Provide the [x, y] coordinate of the cell's center where the given text is located.  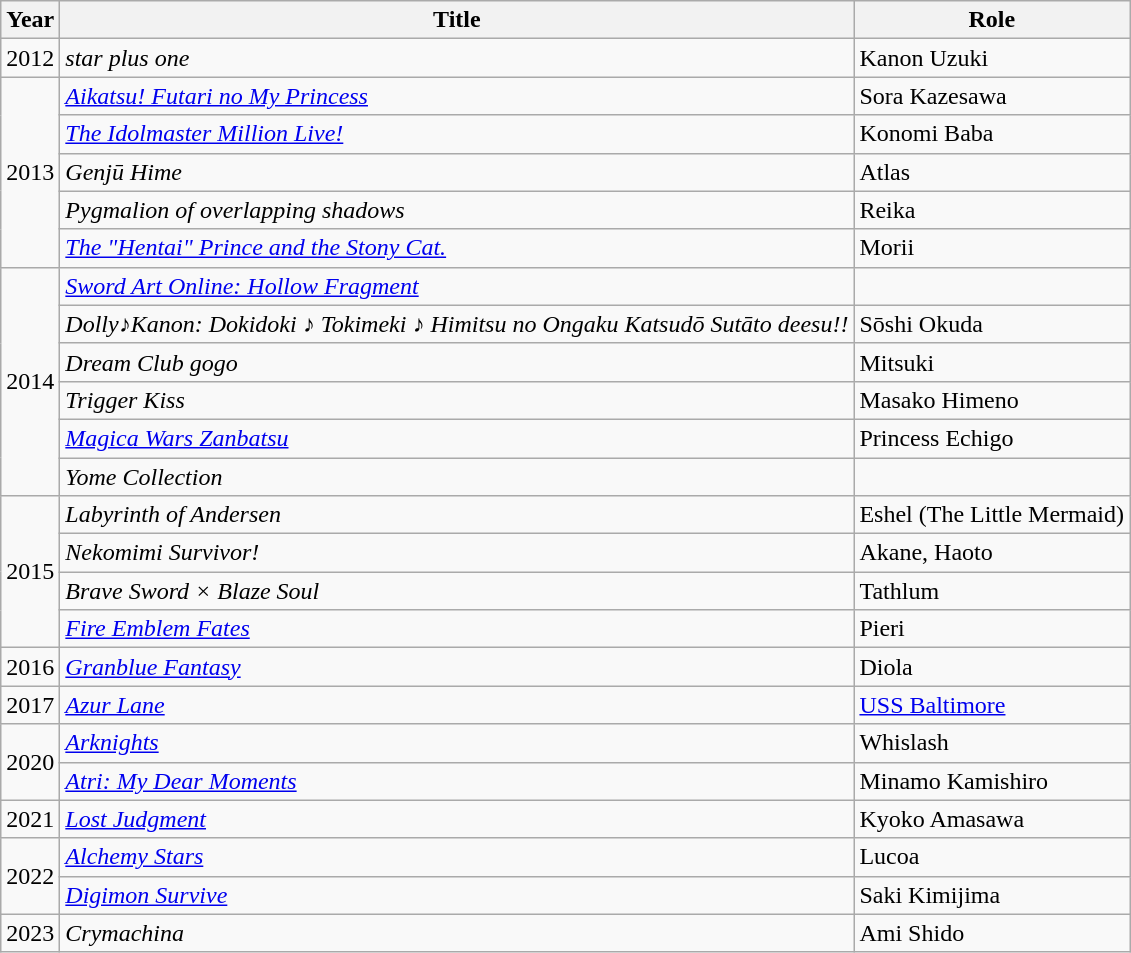
Dream Club gogo [457, 362]
Pieri [992, 629]
Arknights [457, 743]
2020 [30, 762]
Konomi Baba [992, 134]
Whislash [992, 743]
2017 [30, 705]
Mitsuki [992, 362]
star plus one [457, 58]
Magica Wars Zanbatsu [457, 438]
Diola [992, 667]
Digimon Survive [457, 895]
2015 [30, 572]
The "Hentai" Prince and the Stony Cat. [457, 248]
Azur Lane [457, 705]
Akane, Haoto [992, 553]
Princess Echigo [992, 438]
Fire Emblem Fates [457, 629]
Ami Shido [992, 933]
Brave Sword × Blaze Soul [457, 591]
Trigger Kiss [457, 400]
The Idolmaster Million Live! [457, 134]
Tathlum [992, 591]
Nekomimi Survivor! [457, 553]
Morii [992, 248]
Aikatsu! Futari no My Princess [457, 96]
Genjū Hime [457, 172]
2022 [30, 876]
Kanon Uzuki [992, 58]
Lucoa [992, 857]
Eshel (The Little Mermaid) [992, 515]
Masako Himeno [992, 400]
Sora Kazesawa [992, 96]
2014 [30, 381]
Minamo Kamishiro [992, 781]
Alchemy Stars [457, 857]
Crymachina [457, 933]
Saki Kimijima [992, 895]
Pygmalion of overlapping shadows [457, 210]
Labyrinth of Andersen [457, 515]
Kyoko Amasawa [992, 819]
2023 [30, 933]
USS Baltimore [992, 705]
2013 [30, 172]
Role [992, 20]
Sword Art Online: Hollow Fragment [457, 286]
Yome Collection [457, 477]
Title [457, 20]
2016 [30, 667]
Lost Judgment [457, 819]
2012 [30, 58]
Atlas [992, 172]
Granblue Fantasy [457, 667]
2021 [30, 819]
Reika [992, 210]
Sōshi Okuda [992, 324]
Atri: My Dear Moments [457, 781]
Year [30, 20]
Dolly♪Kanon: Dokidoki ♪ Tokimeki ♪ Himitsu no Ongaku Katsudō Sutāto deesu!! [457, 324]
